Locate the cell with the specified text and output its (X, Y) center coordinate. 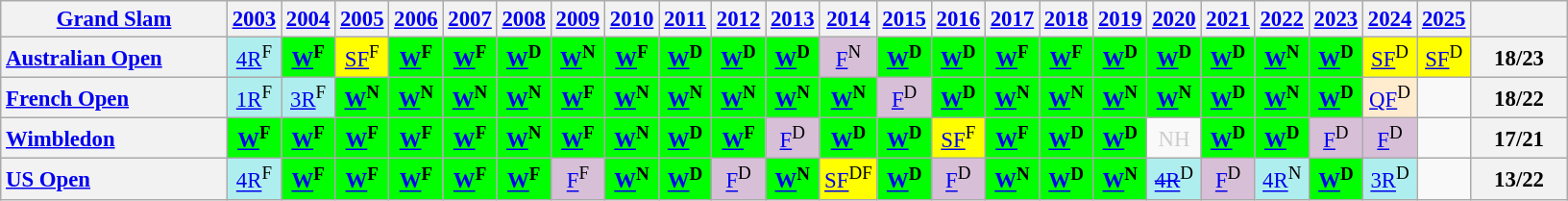
2022 (1282, 19)
2009 (577, 19)
2024 (1389, 19)
FN (848, 58)
French Open (114, 98)
2006 (416, 19)
Wimbledon (114, 138)
2017 (1012, 19)
SFDF (848, 179)
3RF (307, 98)
3RD (1389, 179)
2007 (470, 19)
2013 (793, 19)
NH (1174, 138)
2021 (1228, 19)
2023 (1335, 19)
FF (577, 179)
2011 (686, 19)
2018 (1066, 19)
2012 (739, 19)
2003 (254, 19)
4RN (1282, 179)
QFD (1389, 98)
2004 (307, 19)
2014 (848, 19)
17/21 (1520, 138)
2016 (958, 19)
1RF (254, 98)
Australian Open (114, 58)
2010 (631, 19)
2015 (904, 19)
Grand Slam (114, 19)
2025 (1444, 19)
4RD (1174, 179)
2005 (362, 19)
18/23 (1520, 58)
2020 (1174, 19)
2008 (524, 19)
13/22 (1520, 179)
US Open (114, 179)
2019 (1120, 19)
18/22 (1520, 98)
